Locate the cell with the specified text and output its (x, y) center coordinate. 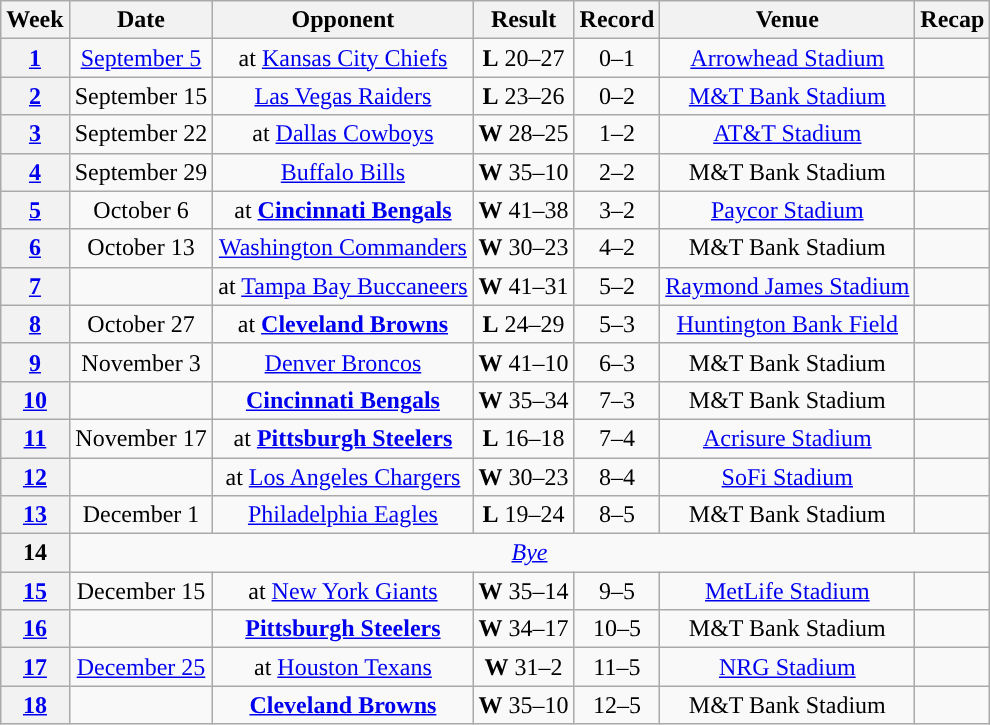
at Pittsburgh Steelers (343, 438)
September 29 (141, 172)
2–2 (617, 172)
5–3 (617, 324)
11 (35, 438)
7–4 (617, 438)
8 (35, 324)
4 (35, 172)
at Tampa Bay Buccaneers (343, 286)
Arrowhead Stadium (788, 58)
1–2 (617, 134)
5–2 (617, 286)
6–3 (617, 362)
4–2 (617, 248)
at Los Angeles Chargers (343, 477)
Date (141, 20)
W 34–17 (524, 629)
1 (35, 58)
December 1 (141, 515)
12–5 (617, 705)
September 22 (141, 134)
L 24–29 (524, 324)
9 (35, 362)
7–3 (617, 400)
October 13 (141, 248)
6 (35, 248)
at New York Giants (343, 591)
10–5 (617, 629)
11–5 (617, 667)
L 16–18 (524, 438)
5 (35, 210)
Cleveland Browns (343, 705)
8–5 (617, 515)
9–5 (617, 591)
October 27 (141, 324)
12 (35, 477)
L 23–26 (524, 96)
L 20–27 (524, 58)
L 19–24 (524, 515)
Opponent (343, 20)
December 15 (141, 591)
Acrisure Stadium (788, 438)
SoFi Stadium (788, 477)
September 15 (141, 96)
Recap (952, 20)
W 31–2 (524, 667)
W 41–38 (524, 210)
Las Vegas Raiders (343, 96)
Result (524, 20)
Buffalo Bills (343, 172)
December 25 (141, 667)
Record (617, 20)
13 (35, 515)
0–1 (617, 58)
W 35–14 (524, 591)
Paycor Stadium (788, 210)
at Cincinnati Bengals (343, 210)
16 (35, 629)
3–2 (617, 210)
Bye (530, 553)
Philadelphia Eagles (343, 515)
October 6 (141, 210)
at Houston Texans (343, 667)
8–4 (617, 477)
at Cleveland Browns (343, 324)
Week (35, 20)
3 (35, 134)
18 (35, 705)
MetLife Stadium (788, 591)
17 (35, 667)
September 5 (141, 58)
W 41–31 (524, 286)
Washington Commanders (343, 248)
Cincinnati Bengals (343, 400)
W 35–34 (524, 400)
November 17 (141, 438)
Denver Broncos (343, 362)
0–2 (617, 96)
10 (35, 400)
2 (35, 96)
Pittsburgh Steelers (343, 629)
7 (35, 286)
W 41–10 (524, 362)
at Dallas Cowboys (343, 134)
Venue (788, 20)
Huntington Bank Field (788, 324)
November 3 (141, 362)
AT&T Stadium (788, 134)
W 28–25 (524, 134)
Raymond James Stadium (788, 286)
15 (35, 591)
14 (35, 553)
NRG Stadium (788, 667)
at Kansas City Chiefs (343, 58)
